Output the (x, y) coordinate of the center of the cell containing the given text.  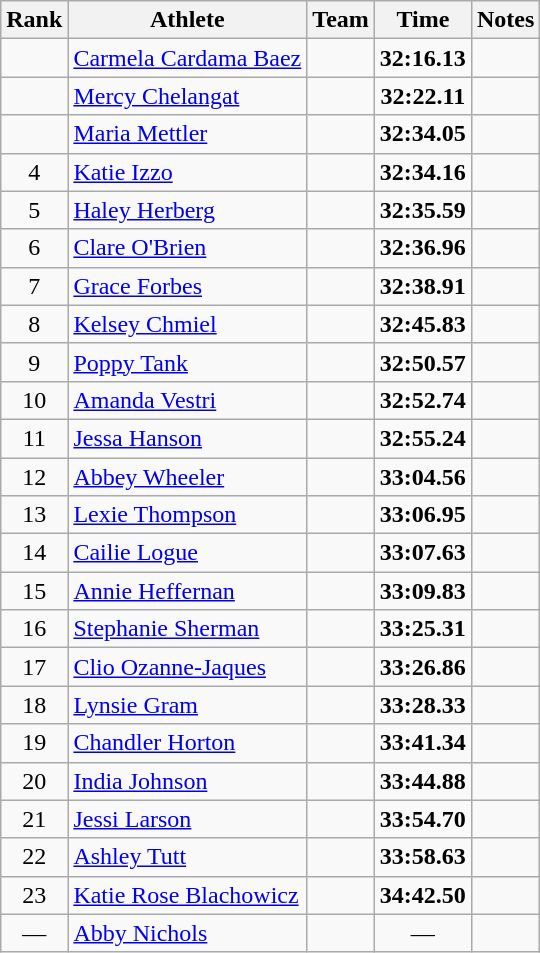
Jessi Larson (188, 819)
Stephanie Sherman (188, 629)
33:25.31 (422, 629)
Notes (505, 20)
18 (34, 705)
33:54.70 (422, 819)
Ashley Tutt (188, 857)
Time (422, 20)
32:52.74 (422, 400)
5 (34, 210)
33:26.86 (422, 667)
Amanda Vestri (188, 400)
14 (34, 553)
23 (34, 895)
33:04.56 (422, 477)
India Johnson (188, 781)
19 (34, 743)
9 (34, 362)
22 (34, 857)
7 (34, 286)
20 (34, 781)
4 (34, 172)
12 (34, 477)
Rank (34, 20)
33:44.88 (422, 781)
Grace Forbes (188, 286)
8 (34, 324)
Katie Rose Blachowicz (188, 895)
Chandler Horton (188, 743)
34:42.50 (422, 895)
Clio Ozanne-Jaques (188, 667)
Clare O'Brien (188, 248)
32:34.05 (422, 134)
Kelsey Chmiel (188, 324)
33:09.83 (422, 591)
Abby Nichols (188, 933)
15 (34, 591)
Cailie Logue (188, 553)
33:07.63 (422, 553)
Mercy Chelangat (188, 96)
11 (34, 438)
32:35.59 (422, 210)
32:38.91 (422, 286)
33:41.34 (422, 743)
Annie Heffernan (188, 591)
32:50.57 (422, 362)
Carmela Cardama Baez (188, 58)
17 (34, 667)
Maria Mettler (188, 134)
Lexie Thompson (188, 515)
16 (34, 629)
Katie Izzo (188, 172)
Haley Herberg (188, 210)
33:06.95 (422, 515)
32:22.11 (422, 96)
10 (34, 400)
Abbey Wheeler (188, 477)
Athlete (188, 20)
33:58.63 (422, 857)
32:45.83 (422, 324)
Poppy Tank (188, 362)
Team (341, 20)
13 (34, 515)
32:55.24 (422, 438)
Jessa Hanson (188, 438)
21 (34, 819)
6 (34, 248)
Lynsie Gram (188, 705)
32:16.13 (422, 58)
32:36.96 (422, 248)
33:28.33 (422, 705)
32:34.16 (422, 172)
